Pinpoint the cell where the given text exists, returning its (x, y) midpoint coordinate. 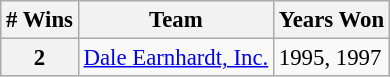
# Wins (40, 20)
1995, 1997 (332, 58)
Team (176, 20)
Dale Earnhardt, Inc. (176, 58)
2 (40, 58)
Years Won (332, 20)
